Determine the [x, y] coordinate at the center of the cell enclosing the given text.  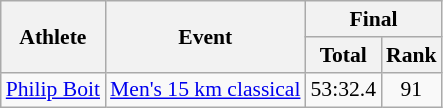
91 [412, 90]
53:32.4 [344, 90]
Rank [412, 55]
Event [205, 36]
Men's 15 km classical [205, 90]
Athlete [53, 36]
Total [344, 55]
Philip Boit [53, 90]
Final [374, 19]
